Find where the given text appears and provide that cell's center as [x, y] coordinate. 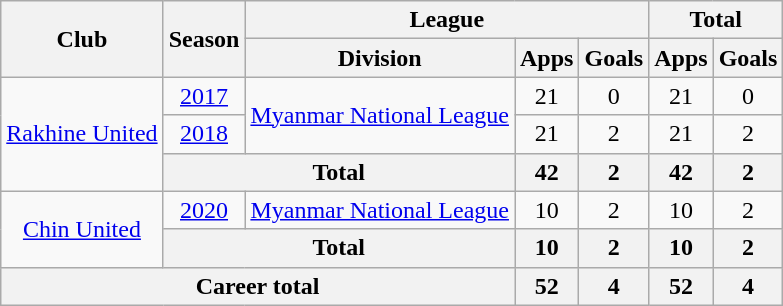
Rakhine United [82, 134]
2020 [204, 210]
Division [380, 58]
Season [204, 39]
League [447, 20]
2017 [204, 96]
Chin United [82, 229]
Career total [258, 286]
2018 [204, 134]
Club [82, 39]
